Capture the cell that displays the provided text and extract its (X, Y) central coordinate. 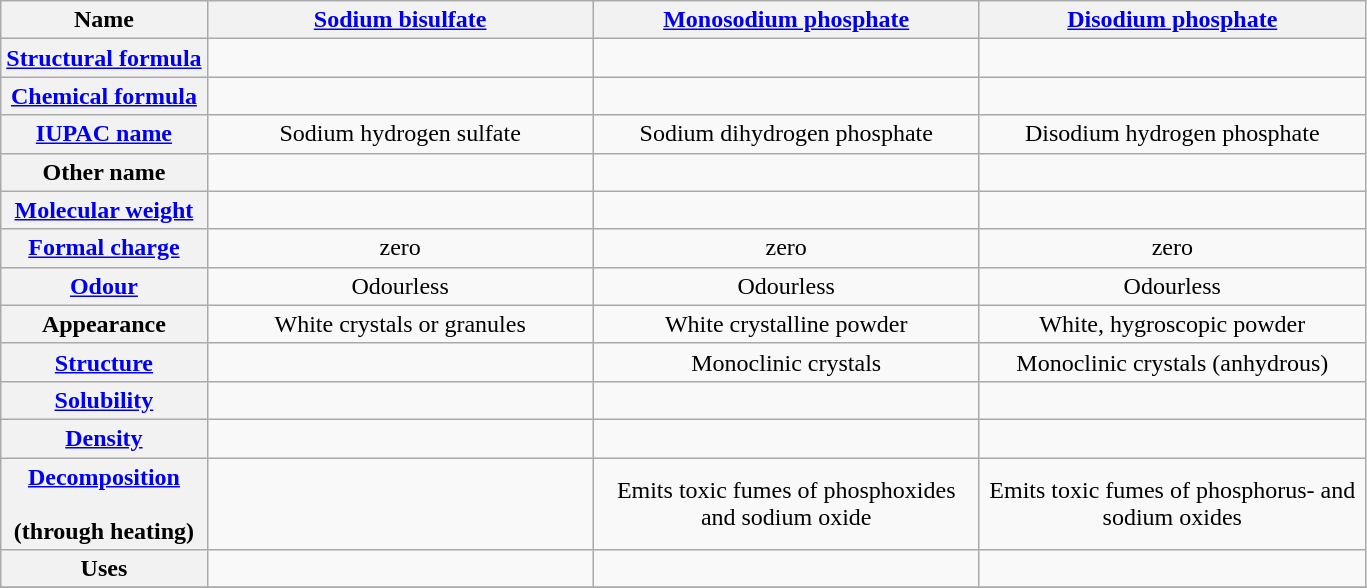
Solubility (104, 400)
White crystalline powder (786, 324)
Sodium dihydrogen phosphate (786, 134)
Appearance (104, 324)
Emits toxic fumes of phosphoxides and sodium oxide (786, 504)
Monosodium phosphate (786, 20)
Molecular weight (104, 210)
Formal charge (104, 248)
Structural formula (104, 58)
Odour (104, 286)
Uses (104, 569)
Disodium phosphate (1172, 20)
Monoclinic crystals (786, 362)
Density (104, 438)
White crystals or granules (400, 324)
Chemical formula (104, 96)
Decomposition (through heating) (104, 504)
Name (104, 20)
Sodium bisulfate (400, 20)
White, hygroscopic powder (1172, 324)
Disodium hydrogen phosphate (1172, 134)
Monoclinic crystals (anhydrous) (1172, 362)
Structure (104, 362)
Emits toxic fumes of phosphorus- and sodium oxides (1172, 504)
IUPAC name (104, 134)
Other name (104, 172)
Sodium hydrogen sulfate (400, 134)
